Pinpoint the cell where the given text exists, returning its (X, Y) midpoint coordinate. 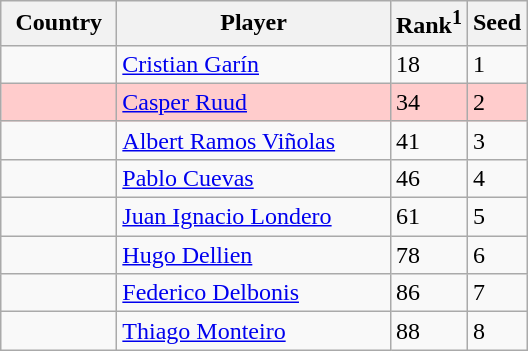
Juan Ignacio Londero (254, 217)
6 (496, 255)
3 (496, 140)
88 (428, 331)
46 (428, 178)
Hugo Dellien (254, 255)
61 (428, 217)
1 (496, 64)
18 (428, 64)
5 (496, 217)
Player (254, 24)
Seed (496, 24)
Country (59, 24)
4 (496, 178)
86 (428, 293)
34 (428, 102)
Casper Ruud (254, 102)
Albert Ramos Viñolas (254, 140)
2 (496, 102)
78 (428, 255)
Federico Delbonis (254, 293)
Pablo Cuevas (254, 178)
8 (496, 331)
Rank1 (428, 24)
Thiago Monteiro (254, 331)
Cristian Garín (254, 64)
7 (496, 293)
41 (428, 140)
